Scan for the cell matching the given text and deliver its [x, y] coordinate at center. 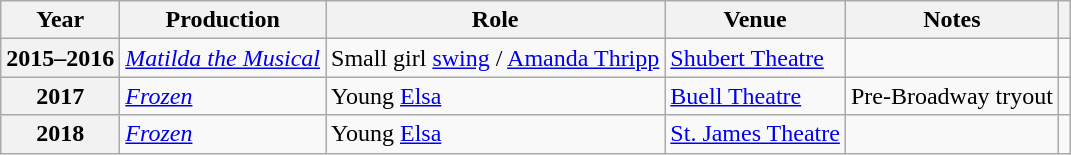
2015–2016 [60, 58]
Year [60, 20]
Pre-Broadway tryout [952, 96]
Notes [952, 20]
Role [496, 20]
Matilda the Musical [223, 58]
2017 [60, 96]
Small girl swing / Amanda Thripp [496, 58]
2018 [60, 134]
Production [223, 20]
St. James Theatre [756, 134]
Venue [756, 20]
Shubert Theatre [756, 58]
Buell Theatre [756, 96]
